Extract the [x, y] coordinate from the center of the cell holding the provided text.  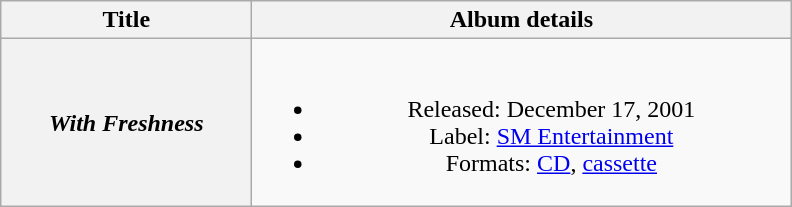
Title [126, 20]
With Freshness [126, 122]
Released: December 17, 2001Label: SM EntertainmentFormats: CD, cassette [522, 122]
Album details [522, 20]
